Locate the cell with the specified text and output its (x, y) center coordinate. 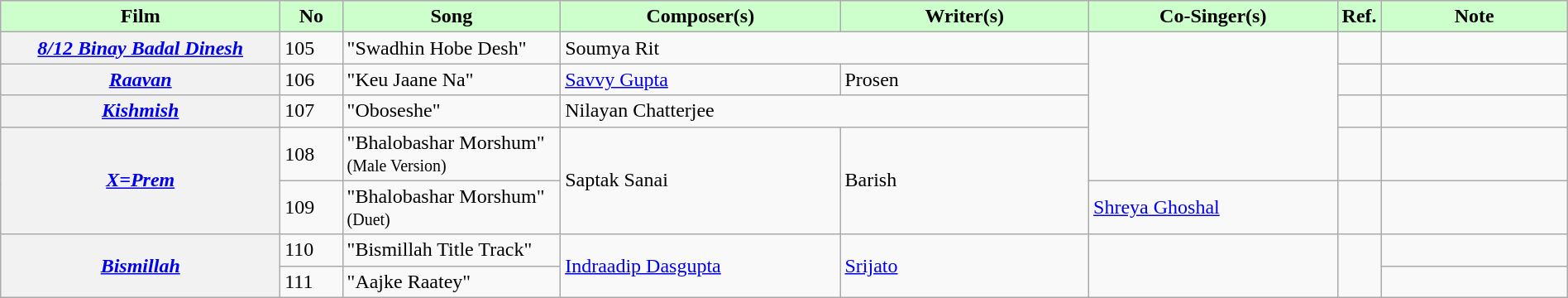
Srijato (964, 266)
108 (311, 154)
"Bhalobashar Morshum"(Male Version) (452, 154)
Shreya Ghoshal (1213, 207)
Raavan (141, 79)
X=Prem (141, 180)
Composer(s) (700, 17)
8/12 Binay Badal Dinesh (141, 48)
109 (311, 207)
Savvy Gupta (700, 79)
Film (141, 17)
"Bhalobashar Morshum"(Duet) (452, 207)
Song (452, 17)
"Aajke Raatey" (452, 281)
106 (311, 79)
"Keu Jaane Na" (452, 79)
Bismillah (141, 266)
"Oboseshe" (452, 111)
Prosen (964, 79)
Nilayan Chatterjee (825, 111)
Saptak Sanai (700, 180)
No (311, 17)
105 (311, 48)
"Bismillah Title Track" (452, 250)
"Swadhin Hobe Desh" (452, 48)
Soumya Rit (825, 48)
Note (1474, 17)
107 (311, 111)
111 (311, 281)
Co-Singer(s) (1213, 17)
Kishmish (141, 111)
110 (311, 250)
Ref. (1360, 17)
Barish (964, 180)
Writer(s) (964, 17)
Indraadip Dasgupta (700, 266)
